Find where the given text appears and provide that cell's center as (x, y) coordinate. 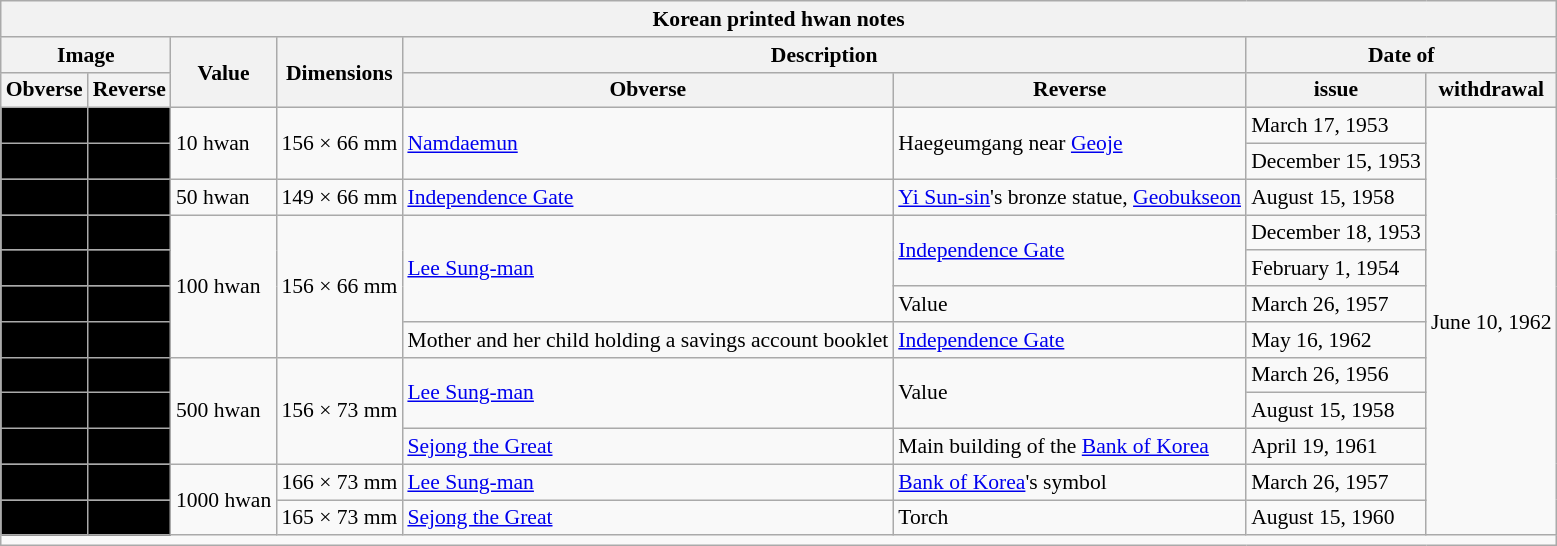
Korean printed hwan notes (779, 19)
Bank of Korea's symbol (1070, 482)
April 19, 1961 (1336, 447)
June 10, 1962 (1492, 322)
10 hwan (224, 144)
50 hwan (224, 197)
156 × 73 mm (339, 410)
166 × 73 mm (339, 482)
March 26, 1956 (1336, 375)
December 18, 1953 (1336, 233)
December 15, 1953 (1336, 162)
149 × 66 mm (339, 197)
Description (824, 55)
February 1, 1954 (1336, 269)
100 hwan (224, 286)
Mother and her child holding a savings account booklet (648, 340)
165 × 73 mm (339, 518)
Haegeumgang near Geoje (1070, 144)
March 17, 1953 (1336, 126)
Yi Sun-sin's bronze statue, Geobukseon (1070, 197)
Torch (1070, 518)
Date of (1401, 55)
Namdaemun (648, 144)
Image (86, 55)
1000 hwan (224, 500)
500 hwan (224, 410)
issue (1336, 90)
May 16, 1962 (1336, 340)
Main building of the Bank of Korea (1070, 447)
Dimensions (339, 72)
August 15, 1960 (1336, 518)
withdrawal (1492, 90)
